Output the [x, y] coordinate of the center of the cell containing the given text.  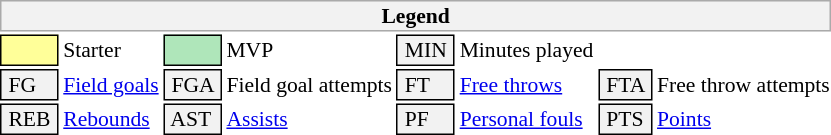
FGA [192, 85]
Legend [416, 16]
MVP [309, 50]
Starter [111, 50]
Field goals [111, 85]
FT [426, 85]
Free throws [526, 85]
MIN [426, 50]
FTA [626, 85]
Minutes played [526, 50]
FG [30, 85]
Field goal attempts [309, 85]
